Output the (x, y) coordinate of the center of the cell containing the given text.  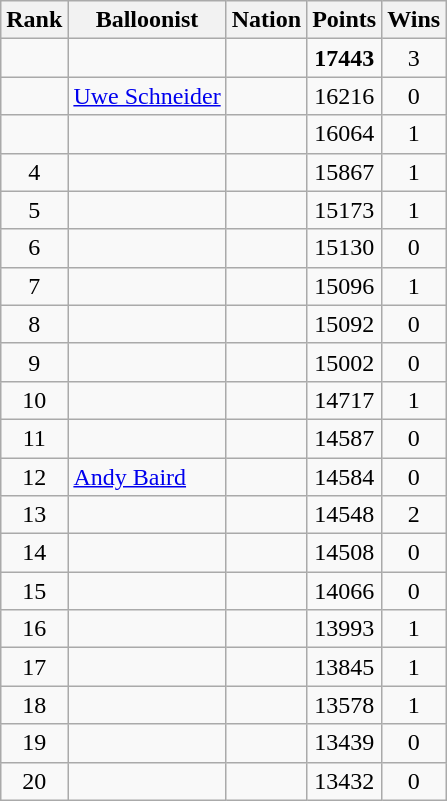
Nation (266, 20)
9 (34, 362)
Points (344, 20)
11 (34, 438)
15 (34, 591)
5 (34, 210)
2 (414, 515)
15096 (344, 286)
14584 (344, 477)
18 (34, 705)
14 (34, 553)
16064 (344, 134)
14587 (344, 438)
13439 (344, 743)
4 (34, 172)
20 (34, 781)
17 (34, 667)
15092 (344, 324)
7 (34, 286)
14548 (344, 515)
12 (34, 477)
13 (34, 515)
8 (34, 324)
Uwe Schneider (147, 96)
14508 (344, 553)
13578 (344, 705)
19 (34, 743)
15002 (344, 362)
16 (34, 629)
14717 (344, 400)
13845 (344, 667)
16216 (344, 96)
15173 (344, 210)
Balloonist (147, 20)
Rank (34, 20)
6 (34, 248)
15867 (344, 172)
15130 (344, 248)
17443 (344, 58)
13993 (344, 629)
13432 (344, 781)
10 (34, 400)
Wins (414, 20)
14066 (344, 591)
Andy Baird (147, 477)
3 (414, 58)
